Provide the [X, Y] coordinate of the cell's center where the given text is located.  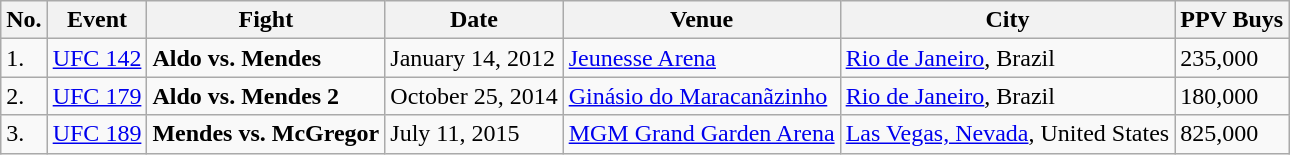
January 14, 2012 [474, 58]
UFC 142 [97, 58]
Ginásio do Maracanãzinho [702, 96]
235,000 [1232, 58]
UFC 179 [97, 96]
Las Vegas, Nevada, United States [1008, 134]
City [1008, 20]
Date [474, 20]
180,000 [1232, 96]
Event [97, 20]
MGM Grand Garden Arena [702, 134]
Mendes vs. McGregor [266, 134]
Fight [266, 20]
UFC 189 [97, 134]
PPV Buys [1232, 20]
Jeunesse Arena [702, 58]
October 25, 2014 [474, 96]
Aldo vs. Mendes [266, 58]
Aldo vs. Mendes 2 [266, 96]
July 11, 2015 [474, 134]
No. [24, 20]
Venue [702, 20]
825,000 [1232, 134]
3. [24, 134]
1. [24, 58]
2. [24, 96]
